Identify which cell holds the provided text, then report its (x, y) central coordinate. 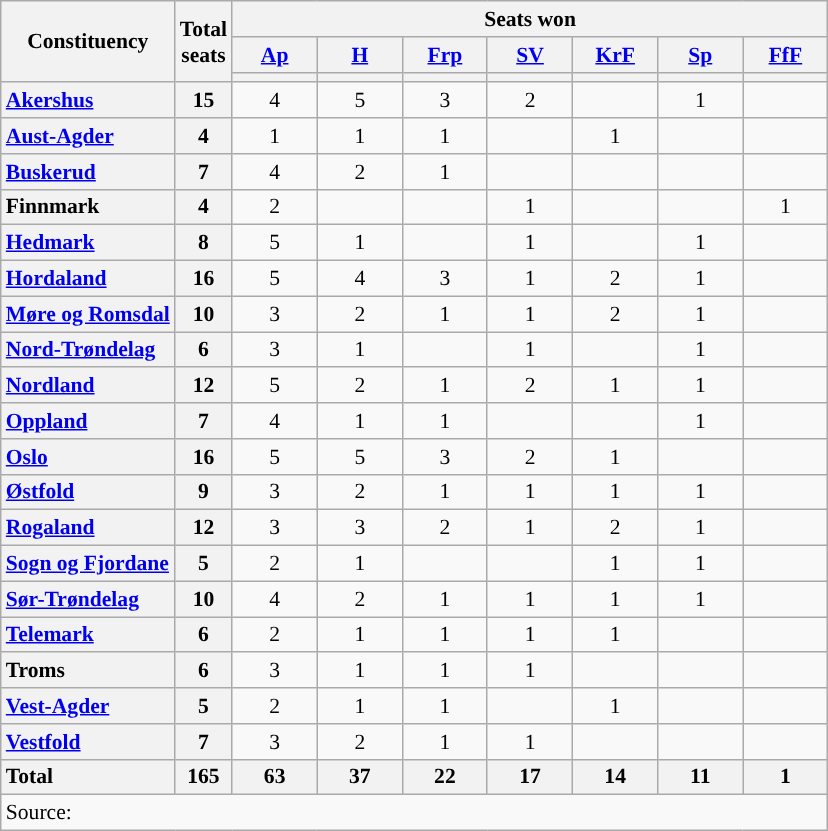
Oppland (88, 421)
Østfold (88, 492)
Nord-Trøndelag (88, 350)
Sp (700, 55)
Hedmark (88, 243)
FfF (786, 55)
Sør-Trøndelag (88, 599)
Rogaland (88, 528)
Total (88, 777)
9 (204, 492)
14 (616, 777)
Buskerud (88, 172)
Aust-Agder (88, 136)
Vestfold (88, 742)
Totalseats (204, 42)
37 (360, 777)
Nordland (88, 386)
11 (700, 777)
15 (204, 101)
Frp (444, 55)
Møre og Romsdal (88, 314)
8 (204, 243)
165 (204, 777)
Ap (274, 55)
Sogn og Fjordane (88, 564)
Source: (414, 813)
H (360, 55)
Hordaland (88, 279)
Finnmark (88, 207)
Oslo (88, 457)
SV (530, 55)
KrF (616, 55)
Constituency (88, 42)
Vest-Agder (88, 706)
63 (274, 777)
Telemark (88, 635)
Akershus (88, 101)
22 (444, 777)
17 (530, 777)
Seats won (530, 19)
Troms (88, 671)
